Pinpoint the cell where the given text exists, returning its [x, y] midpoint coordinate. 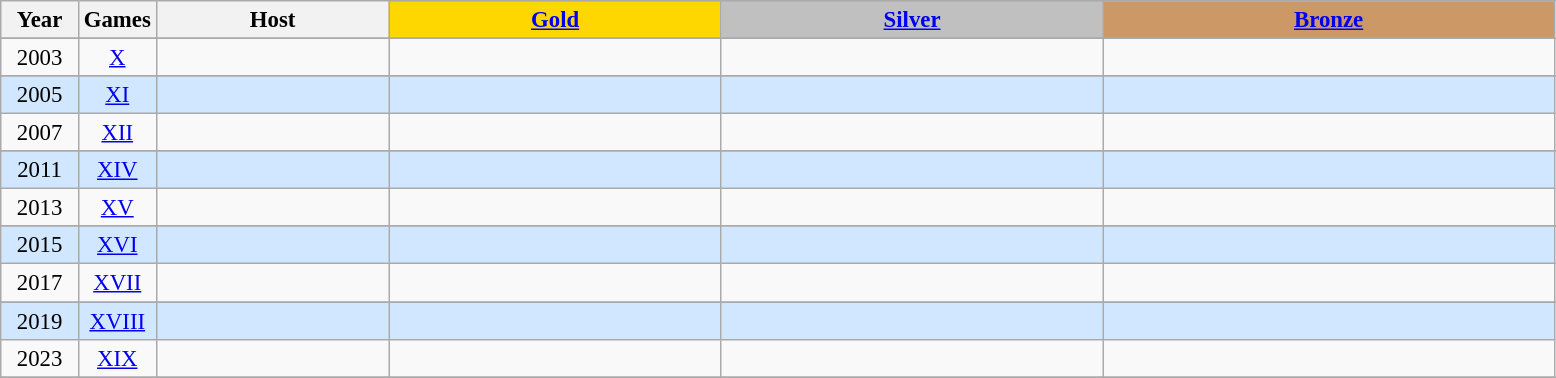
2023 [40, 358]
2013 [40, 208]
XIX [117, 358]
Year [40, 20]
2015 [40, 245]
2007 [40, 133]
Bronze [1328, 20]
XIV [117, 170]
XVIII [117, 321]
Host [272, 20]
2017 [40, 283]
2011 [40, 170]
XVII [117, 283]
2003 [40, 58]
XII [117, 133]
Games [117, 20]
Gold [555, 20]
XI [117, 95]
X [117, 58]
XVI [117, 245]
Silver [912, 20]
2019 [40, 321]
XV [117, 208]
2005 [40, 95]
